For the text-containing cell, return its midpoint in [X, Y] coordinate format. 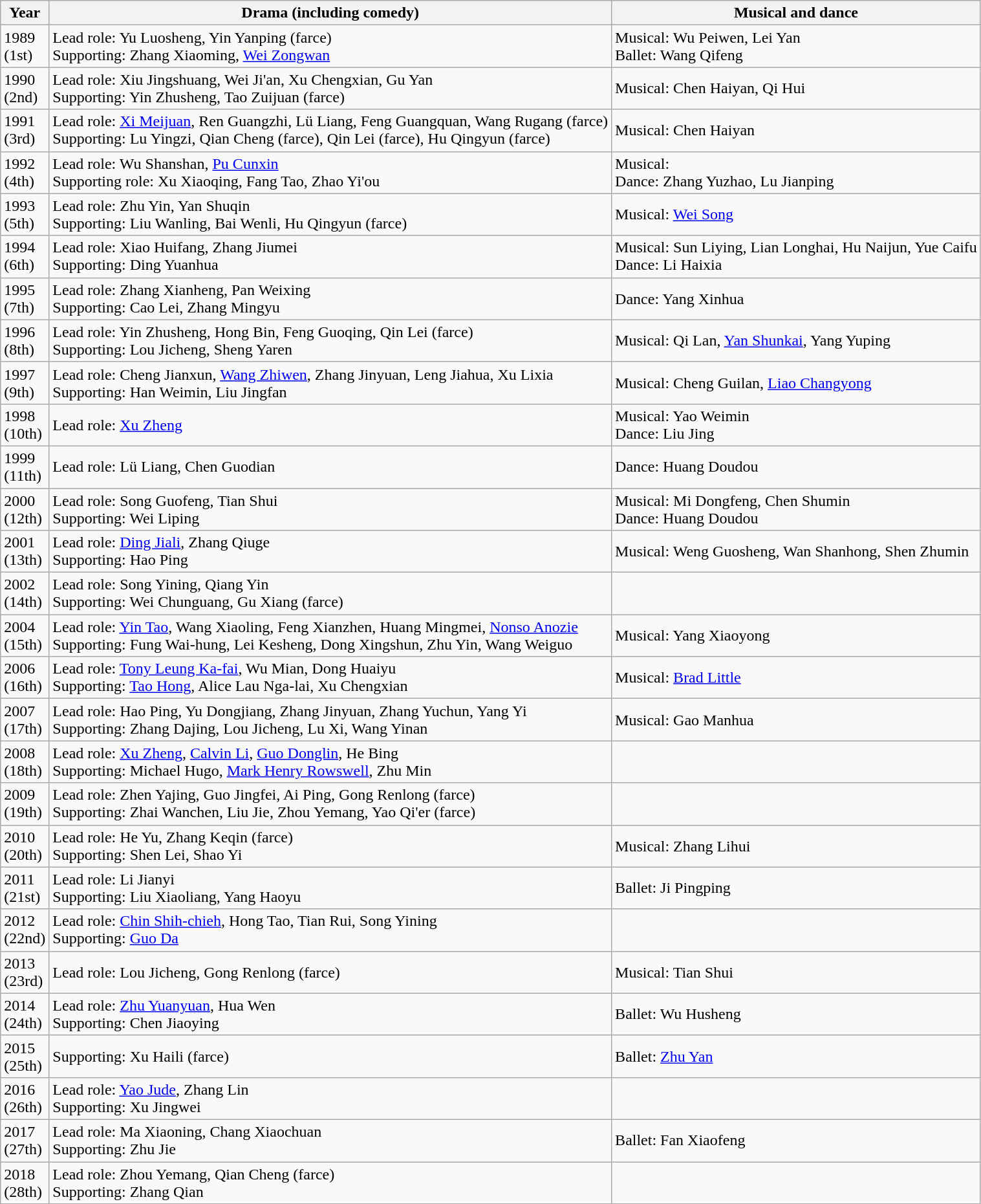
Lead role: Yao Jude, Zhang LinSupporting: Xu Jingwei [330, 1099]
Musical: Chen Haiyan [797, 131]
2012(22nd) [25, 930]
Lead role: Ding Jiali, Zhang QiugeSupporting: Hao Ping [330, 551]
Musical: Cheng Guilan, Liao Changyong [797, 383]
Musical: Wei Song [797, 215]
1990(2nd) [25, 88]
1992(4th) [25, 172]
Lead role: Chin Shih-chieh, Hong Tao, Tian Rui, Song YiningSupporting: Guo Da [330, 930]
Musical: Zhang Lihui [797, 846]
1998(10th) [25, 424]
Ballet: Wu Husheng [797, 1014]
Lead role: Zhu Yin, Yan ShuqinSupporting: Liu Wanling, Bai Wenli, Hu Qingyun (farce) [330, 215]
Dance: Yang Xinhua [797, 299]
Lead role: Song Yining, Qiang YinSupporting: Wei Chunguang, Gu Xiang (farce) [330, 594]
Musical: Wu Peiwen, Lei YanBallet: Wang Qifeng [797, 47]
1999(11th) [25, 467]
Lead role: Yin Zhusheng, Hong Bin, Feng Guoqing, Qin Lei (farce)Supporting: Lou Jicheng, Sheng Yaren [330, 340]
2008(18th) [25, 762]
2018(28th) [25, 1183]
Lead role: Song Guofeng, Tian ShuiSupporting: Wei Liping [330, 509]
Year [25, 13]
Lead role: Hao Ping, Yu Dongjiang, Zhang Jinyuan, Zhang Yuchun, Yang YiSupporting: Zhang Dajing, Lou Jicheng, Lu Xi, Wang Yinan [330, 719]
1997(9th) [25, 383]
2016(26th) [25, 1099]
2013(23rd) [25, 972]
Musical: Qi Lan, Yan Shunkai, Yang Yuping [797, 340]
2000(12th) [25, 509]
1991(3rd) [25, 131]
Musical: Yao WeiminDance: Liu Jing [797, 424]
Lead role: Lü Liang, Chen Guodian [330, 467]
1989(1st) [25, 47]
Lead role: Yu Luosheng, Yin Yanping (farce)Supporting: Zhang Xiaoming, Wei Zongwan [330, 47]
Musical: Sun Liying, Lian Longhai, Hu Naijun, Yue CaifuDance: Li Haixia [797, 256]
2015(25th) [25, 1056]
2017(27th) [25, 1140]
2007(17th) [25, 719]
2001(13th) [25, 551]
Lead role: Wu Shanshan, Pu CunxinSupporting role: Xu Xiaoqing, Fang Tao, Zhao Yi'ou [330, 172]
Musical: Dance: Zhang Yuzhao, Lu Jianping [797, 172]
Musical: Yang Xiaoyong [797, 635]
Musical: Mi Dongfeng, Chen ShuminDance: Huang Doudou [797, 509]
Lead role: Zhou Yemang, Qian Cheng (farce)Supporting: Zhang Qian [330, 1183]
Lead role: Xiu Jingshuang, Wei Ji'an, Xu Chengxian, Gu YanSupporting: Yin Zhusheng, Tao Zuijuan (farce) [330, 88]
Lead role: Zhen Yajing, Guo Jingfei, Ai Ping, Gong Renlong (farce)Supporting: Zhai Wanchen, Liu Jie, Zhou Yemang, Yao Qi'er (farce) [330, 804]
Lead role: He Yu, Zhang Keqin (farce)Supporting: Shen Lei, Shao Yi [330, 846]
1994(6th) [25, 256]
2006(16th) [25, 678]
Lead role: Lou Jicheng, Gong Renlong (farce) [330, 972]
Lead role: Tony Leung Ka-fai, Wu Mian, Dong HuaiyuSupporting: Tao Hong, Alice Lau Nga-lai, Xu Chengxian [330, 678]
1993(5th) [25, 215]
2002(14th) [25, 594]
2011(21st) [25, 888]
Ballet: Fan Xiaofeng [797, 1140]
2010(20th) [25, 846]
Lead role: Li JianyiSupporting: Liu Xiaoliang, Yang Haoyu [330, 888]
Musical: Chen Haiyan, Qi Hui [797, 88]
Musical: Brad Little [797, 678]
Ballet: Zhu Yan [797, 1056]
1996(8th) [25, 340]
Lead role: Xu Zheng [330, 424]
Supporting: Xu Haili (farce) [330, 1056]
Musical and dance [797, 13]
Lead role: Cheng Jianxun, Wang Zhiwen, Zhang Jinyuan, Leng Jiahua, Xu LixiaSupporting: Han Weimin, Liu Jingfan [330, 383]
Lead role: Zhang Xianheng, Pan WeixingSupporting: Cao Lei, Zhang Mingyu [330, 299]
Lead role: Xiao Huifang, Zhang JiumeiSupporting: Ding Yuanhua [330, 256]
1995(7th) [25, 299]
Musical: Gao Manhua [797, 719]
2014(24th) [25, 1014]
Lead role: Xu Zheng, Calvin Li, Guo Donglin, He BingSupporting: Michael Hugo, Mark Henry Rowswell, Zhu Min [330, 762]
Musical: Tian Shui [797, 972]
Drama (including comedy) [330, 13]
2009(19th) [25, 804]
2004(15th) [25, 635]
Lead role: Ma Xiaoning, Chang XiaochuanSupporting: Zhu Jie [330, 1140]
Dance: Huang Doudou [797, 467]
Musical: Weng Guosheng, Wan Shanhong, Shen Zhumin [797, 551]
Ballet: Ji Pingping [797, 888]
Lead role: Zhu Yuanyuan, Hua WenSupporting: Chen Jiaoying [330, 1014]
